Pinpoint the cell where the given text exists, returning its (x, y) midpoint coordinate. 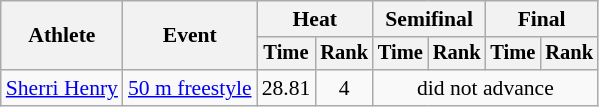
Final (541, 19)
28.81 (286, 88)
Semifinal (429, 19)
Athlete (62, 36)
4 (344, 88)
50 m freestyle (190, 88)
Event (190, 36)
Heat (315, 19)
did not advance (486, 88)
Sherri Henry (62, 88)
